Pinpoint the cell where the given text exists, returning its (X, Y) midpoint coordinate. 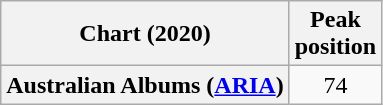
74 (335, 85)
Australian Albums (ARIA) (145, 85)
Peakposition (335, 34)
Chart (2020) (145, 34)
